Return the [x, y] coordinate for the center point of the cell that contains the specified text.  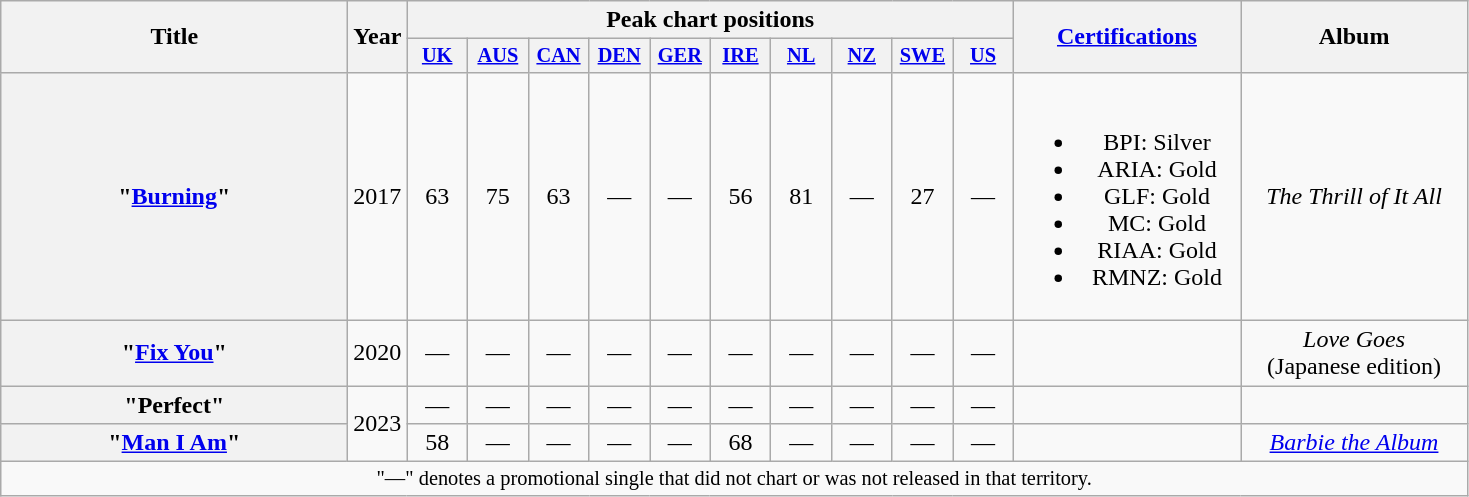
"—" denotes a promotional single that did not chart or was not released in that territory. [734, 479]
GER [680, 56]
75 [498, 196]
"Burning" [174, 196]
68 [740, 443]
27 [922, 196]
AUS [498, 56]
CAN [558, 56]
Year [378, 37]
Barbie the Album [1354, 443]
Certifications [1126, 37]
81 [802, 196]
BPI: SilverARIA: GoldGLF: GoldMC: GoldRIAA: GoldRMNZ: Gold [1126, 196]
58 [438, 443]
IRE [740, 56]
NL [802, 56]
"Fix You" [174, 354]
UK [438, 56]
Title [174, 37]
Love Goes(Japanese edition) [1354, 354]
"Perfect" [174, 405]
"Man I Am" [174, 443]
2023 [378, 424]
NZ [862, 56]
Peak chart positions [710, 20]
DEN [620, 56]
The Thrill of It All [1354, 196]
Album [1354, 37]
2017 [378, 196]
56 [740, 196]
2020 [378, 354]
SWE [922, 56]
US [984, 56]
